Output the (x, y) coordinate of the center of the cell containing the given text.  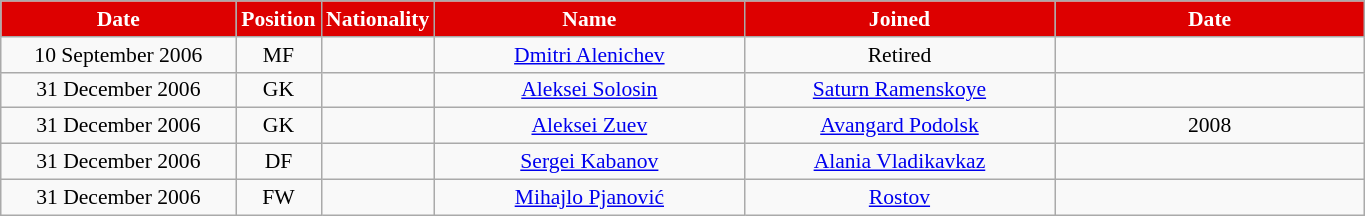
Retired (899, 55)
Avangard Podolsk (899, 126)
Dmitri Alenichev (589, 55)
Joined (899, 19)
Saturn Ramenskoye (899, 90)
Sergei Kabanov (589, 162)
Alania Vladikavkaz (899, 162)
2008 (1210, 126)
MF (278, 55)
DF (278, 162)
Rostov (899, 197)
Nationality (378, 19)
Aleksei Solosin (589, 90)
Mihajlo Pjanović (589, 197)
Name (589, 19)
10 September 2006 (118, 55)
FW (278, 197)
Aleksei Zuev (589, 126)
Position (278, 19)
